Provide the (x, y) coordinate of the cell's center where the given text is located.  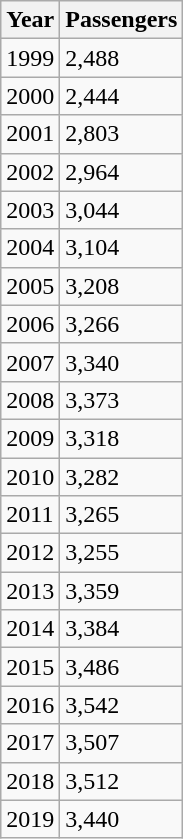
3,542 (122, 705)
2,803 (122, 134)
2006 (30, 324)
3,440 (122, 819)
3,282 (122, 477)
3,255 (122, 553)
2004 (30, 248)
2016 (30, 705)
2019 (30, 819)
2002 (30, 172)
2008 (30, 400)
3,512 (122, 781)
3,104 (122, 248)
2010 (30, 477)
2,444 (122, 96)
2,964 (122, 172)
2014 (30, 629)
2000 (30, 96)
3,266 (122, 324)
2018 (30, 781)
Passengers (122, 20)
2001 (30, 134)
3,507 (122, 743)
2011 (30, 515)
Year (30, 20)
2009 (30, 438)
2005 (30, 286)
2007 (30, 362)
3,486 (122, 667)
3,384 (122, 629)
3,265 (122, 515)
3,318 (122, 438)
3,359 (122, 591)
3,044 (122, 210)
1999 (30, 58)
2015 (30, 667)
2003 (30, 210)
2017 (30, 743)
2013 (30, 591)
2,488 (122, 58)
2012 (30, 553)
3,373 (122, 400)
3,340 (122, 362)
3,208 (122, 286)
